Detect which cell encompasses the target text, then output its [X, Y] center coordinate. 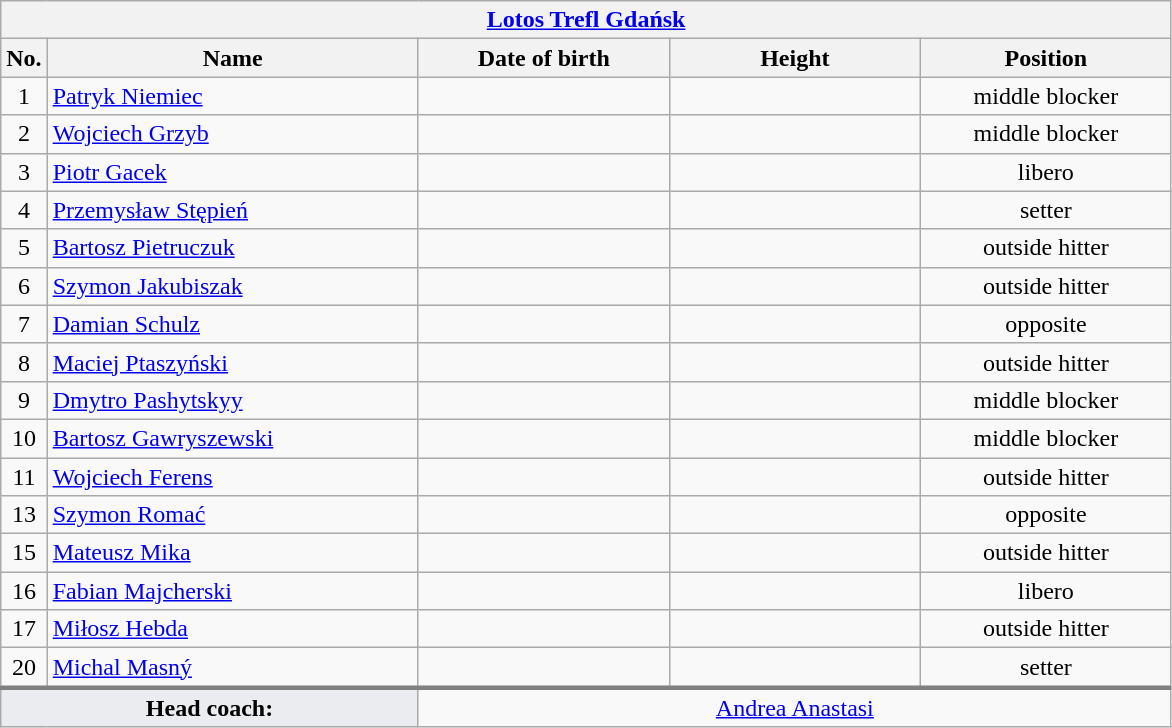
4 [24, 210]
Date of birth [544, 58]
6 [24, 286]
Head coach: [210, 707]
10 [24, 438]
Patryk Niemiec [232, 96]
Przemysław Stępień [232, 210]
Miłosz Hebda [232, 629]
Damian Schulz [232, 324]
15 [24, 553]
13 [24, 515]
9 [24, 400]
2 [24, 134]
No. [24, 58]
5 [24, 248]
Piotr Gacek [232, 172]
Lotos Trefl Gdańsk [586, 20]
Szymon Jakubiszak [232, 286]
3 [24, 172]
Michal Masný [232, 668]
Maciej Ptaszyński [232, 362]
17 [24, 629]
1 [24, 96]
Fabian Majcherski [232, 591]
Wojciech Grzyb [232, 134]
11 [24, 477]
Height [794, 58]
8 [24, 362]
Wojciech Ferens [232, 477]
Szymon Romać [232, 515]
20 [24, 668]
Andrea Anastasi [794, 707]
Mateusz Mika [232, 553]
Dmytro Pashytskyy [232, 400]
Bartosz Pietruczuk [232, 248]
Bartosz Gawryszewski [232, 438]
Name [232, 58]
7 [24, 324]
Position [1046, 58]
16 [24, 591]
